Locate the cell with the specified text and output its [x, y] center coordinate. 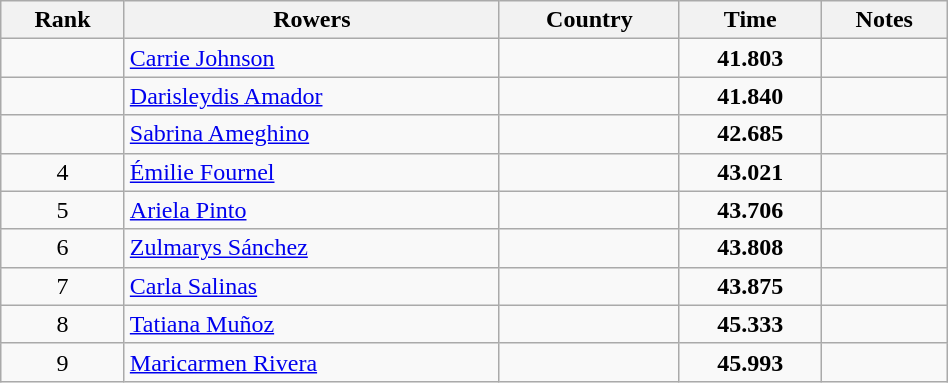
45.993 [750, 362]
9 [63, 362]
8 [63, 324]
Rank [63, 20]
Time [750, 20]
Maricarmen Rivera [312, 362]
Ariela Pinto [312, 210]
43.808 [750, 248]
Rowers [312, 20]
Darisleydis Amador [312, 96]
Tatiana Muñoz [312, 324]
4 [63, 172]
41.840 [750, 96]
45.333 [750, 324]
43.021 [750, 172]
7 [63, 286]
6 [63, 248]
Sabrina Ameghino [312, 134]
41.803 [750, 58]
Zulmarys Sánchez [312, 248]
Émilie Fournel [312, 172]
43.875 [750, 286]
43.706 [750, 210]
42.685 [750, 134]
Notes [884, 20]
Country [589, 20]
Carrie Johnson [312, 58]
Carla Salinas [312, 286]
5 [63, 210]
